Pinpoint the cell where the given text exists, returning its (x, y) midpoint coordinate. 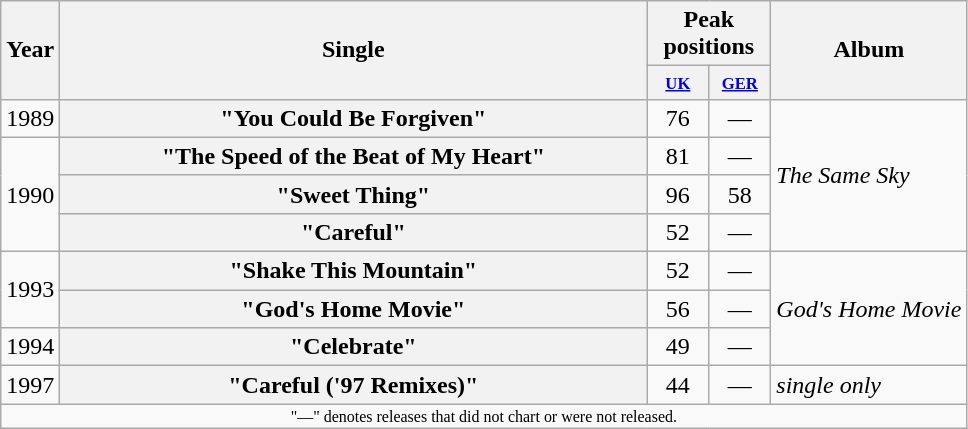
Year (30, 50)
"You Could Be Forgiven" (354, 118)
58 (740, 194)
"Celebrate" (354, 347)
96 (678, 194)
81 (678, 156)
God's Home Movie (869, 309)
56 (678, 309)
76 (678, 118)
UK (678, 82)
"Careful ('97 Remixes)" (354, 385)
"The Speed of the Beat of My Heart" (354, 156)
1993 (30, 290)
Peak positions (709, 34)
Album (869, 50)
"Shake This Mountain" (354, 271)
"Careful" (354, 232)
1994 (30, 347)
44 (678, 385)
GER (740, 82)
single only (869, 385)
The Same Sky (869, 175)
49 (678, 347)
"Sweet Thing" (354, 194)
1997 (30, 385)
"—" denotes releases that did not chart or were not released. (484, 416)
Single (354, 50)
1990 (30, 194)
1989 (30, 118)
"God's Home Movie" (354, 309)
